Capture the cell that displays the provided text and extract its (X, Y) central coordinate. 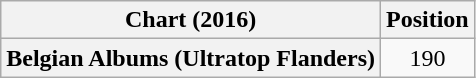
Position (428, 20)
Belgian Albums (Ultratop Flanders) (191, 58)
190 (428, 58)
Chart (2016) (191, 20)
